Detect which cell encompasses the target text, then output its [x, y] center coordinate. 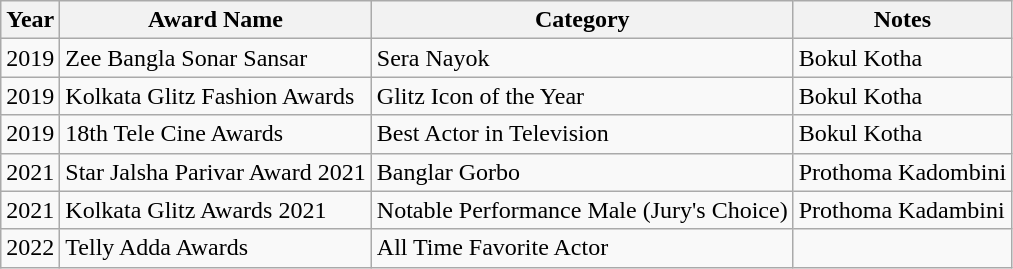
Banglar Gorbo [582, 172]
Award Name [216, 20]
Category [582, 20]
Notes [902, 20]
Best Actor in Television [582, 134]
Telly Adda Awards [216, 248]
18th Tele Cine Awards [216, 134]
Prothoma Kadombini [902, 172]
Prothoma Kadambini [902, 210]
Kolkata Glitz Fashion Awards [216, 96]
Sera Nayok [582, 58]
Notable Performance Male (Jury's Choice) [582, 210]
Kolkata Glitz Awards 2021 [216, 210]
All Time Favorite Actor [582, 248]
Year [30, 20]
2022 [30, 248]
Star Jalsha Parivar Award 2021 [216, 172]
Glitz Icon of the Year [582, 96]
Zee Bangla Sonar Sansar [216, 58]
